Capture the cell that displays the provided text and extract its (X, Y) central coordinate. 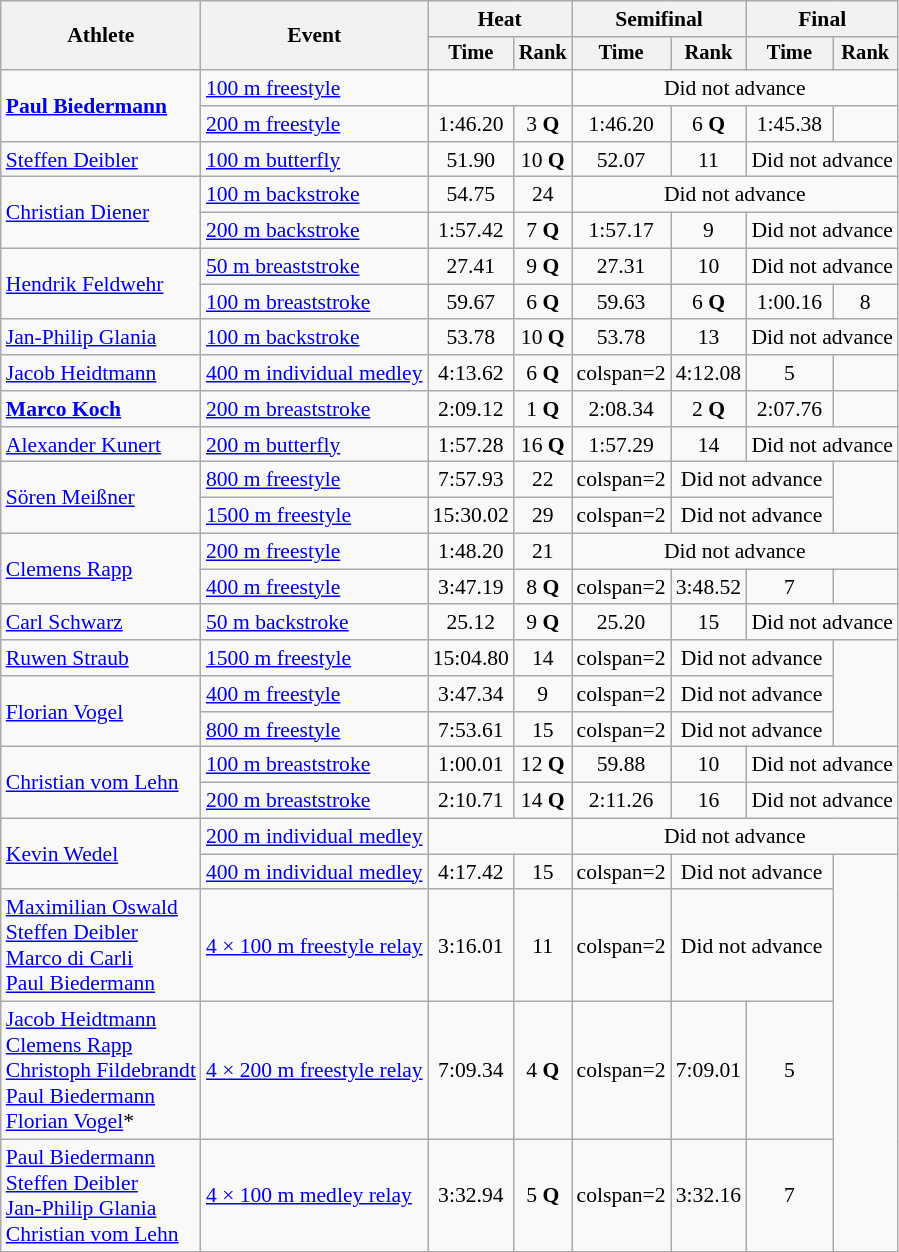
7:57.93 (471, 480)
Final (822, 19)
Jacob Heidtmann (101, 373)
Athlete (101, 36)
2 Q (709, 409)
59.63 (622, 302)
1:00.01 (471, 765)
Maximilian OswaldSteffen DeiblerMarco di CarliPaul Biedermann (101, 946)
Clemens Rapp (101, 570)
Hendrik Feldwehr (101, 284)
21 (543, 552)
59.67 (471, 302)
16 Q (543, 445)
Ruwen Straub (101, 658)
2:09.12 (471, 409)
25.20 (622, 623)
200 m backstroke (314, 231)
7:53.61 (471, 730)
1:57.42 (471, 231)
1 Q (543, 409)
Paul Biedermann (101, 106)
16 (709, 801)
3:32.16 (709, 1196)
15:04.80 (471, 658)
4 × 100 m freestyle relay (314, 946)
1:00.16 (789, 302)
1:57.17 (622, 231)
13 (709, 338)
2:10.71 (471, 801)
22 (543, 480)
2:08.34 (622, 409)
1:57.28 (471, 445)
50 m breaststroke (314, 267)
Christian Diener (101, 212)
4 × 200 m freestyle relay (314, 1071)
100 m butterfly (314, 160)
1:48.20 (471, 552)
2:07.76 (789, 409)
Paul BiedermannSteffen DeiblerJan-Philip GlaniaChristian vom Lehn (101, 1196)
Jan-Philip Glania (101, 338)
50 m backstroke (314, 623)
5 Q (543, 1196)
24 (543, 195)
Jacob HeidtmannClemens RappChristoph FildebrandtPaul BiedermannFlorian Vogel* (101, 1071)
Kevin Wedel (101, 854)
200 m individual medley (314, 837)
3:47.19 (471, 587)
12 Q (543, 765)
4 × 100 m medley relay (314, 1196)
1:45.38 (789, 124)
8 (866, 302)
Event (314, 36)
27.41 (471, 267)
1:57.29 (622, 445)
52.07 (622, 160)
4:12.08 (709, 373)
Alexander Kunert (101, 445)
3:48.52 (709, 587)
100 m freestyle (314, 88)
4 Q (543, 1071)
7:09.01 (709, 1071)
3 Q (543, 124)
3:16.01 (471, 946)
Christian vom Lehn (101, 782)
Semifinal (660, 19)
200 m butterfly (314, 445)
Florian Vogel (101, 712)
51.90 (471, 160)
3:47.34 (471, 694)
7:09.34 (471, 1071)
7 Q (543, 231)
Heat (500, 19)
4:13.62 (471, 373)
59.88 (622, 765)
3:32.94 (471, 1196)
54.75 (471, 195)
Steffen Deibler (101, 160)
14 Q (543, 801)
Carl Schwarz (101, 623)
25.12 (471, 623)
29 (543, 516)
2:11.26 (622, 801)
15:30.02 (471, 516)
4:17.42 (471, 872)
Sören Meißner (101, 498)
Marco Koch (101, 409)
27.31 (622, 267)
8 Q (543, 587)
